Search for the cell housing the specified text and yield its (X, Y) center coordinate. 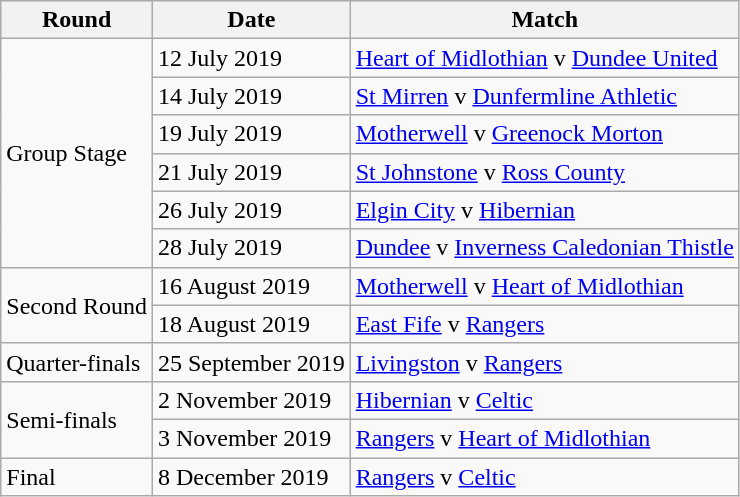
East Fife v Rangers (544, 324)
Heart of Midlothian v Dundee United (544, 58)
12 July 2019 (251, 58)
Dundee v Inverness Caledonian Thistle (544, 248)
Rangers v Celtic (544, 477)
Elgin City v Hibernian (544, 210)
Motherwell v Heart of Midlothian (544, 286)
19 July 2019 (251, 134)
Match (544, 20)
Round (77, 20)
8 December 2019 (251, 477)
Livingston v Rangers (544, 362)
18 August 2019 (251, 324)
28 July 2019 (251, 248)
Group Stage (77, 153)
Date (251, 20)
Rangers v Heart of Midlothian (544, 438)
Motherwell v Greenock Morton (544, 134)
Final (77, 477)
14 July 2019 (251, 96)
Semi-finals (77, 419)
Quarter-finals (77, 362)
St Mirren v Dunfermline Athletic (544, 96)
26 July 2019 (251, 210)
3 November 2019 (251, 438)
2 November 2019 (251, 400)
25 September 2019 (251, 362)
21 July 2019 (251, 172)
Hibernian v Celtic (544, 400)
St Johnstone v Ross County (544, 172)
Second Round (77, 305)
16 August 2019 (251, 286)
